Capture the cell that displays the provided text and extract its (x, y) central coordinate. 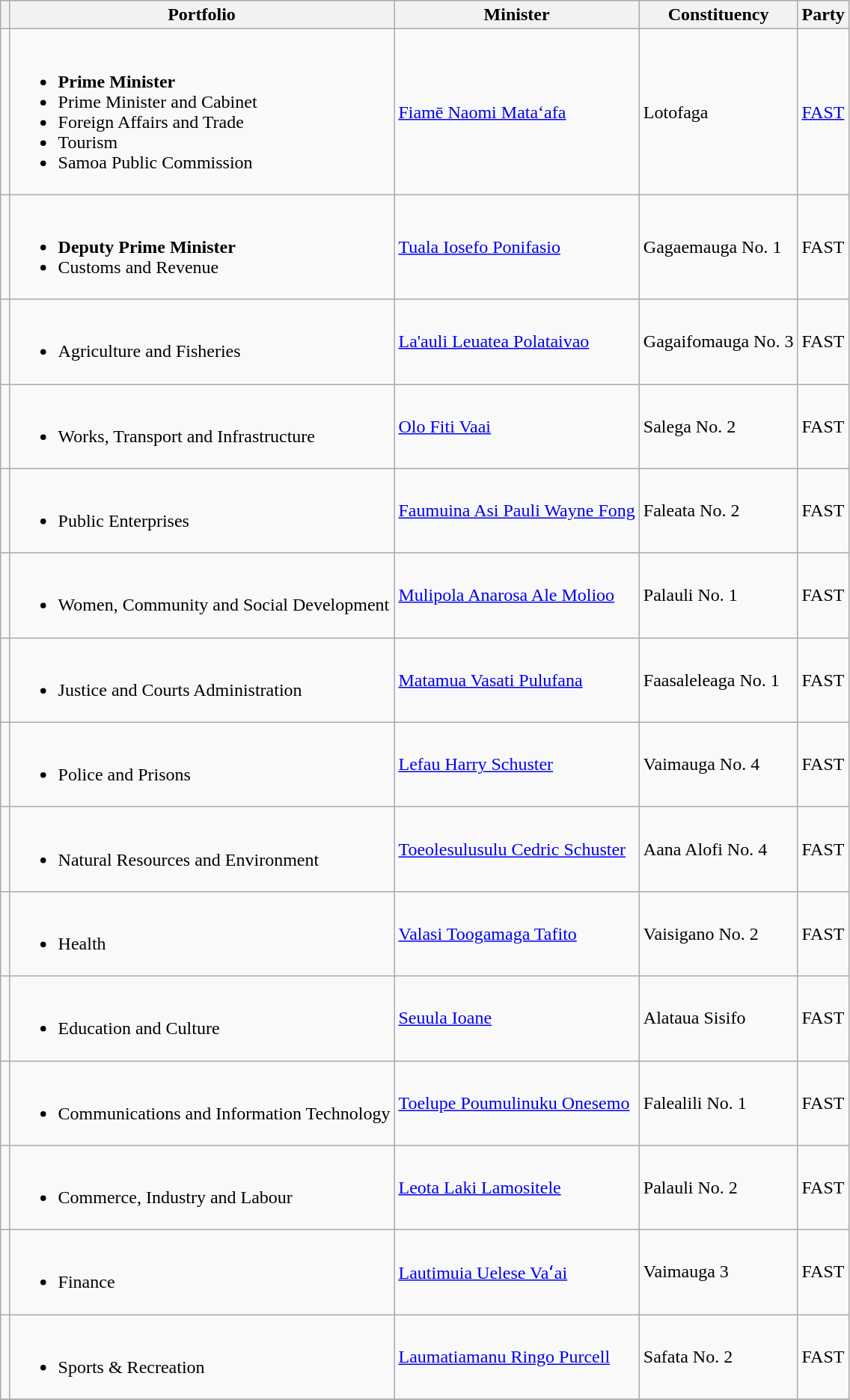
Lotofaga (718, 112)
Toelupe Poumulinuku Onesemo (516, 1103)
Vaisigano No. 2 (718, 934)
Health (202, 934)
Toeolesulusulu Cedric Schuster (516, 849)
Sports & Recreation (202, 1357)
Commerce, Industry and Labour (202, 1188)
Alataua Sisifo (718, 1018)
Gagaemauga No. 1 (718, 247)
Justice and Courts Administration (202, 679)
Tuala Iosefo Ponifasio (516, 247)
Lefau Harry Schuster (516, 765)
Safata No. 2 (718, 1357)
Lautimuia Uelese Vaʻai (516, 1272)
Vaimauga No. 4 (718, 765)
La'auli Leuatea Polataivao (516, 341)
Vaimauga 3 (718, 1272)
Portfolio (202, 15)
Seuula Ioane (516, 1018)
Deputy Prime MinisterCustoms and Revenue (202, 247)
Palauli No. 2 (718, 1188)
Mulipola Anarosa Ale Molioo (516, 596)
Leota Laki Lamositele (516, 1188)
Falealili No. 1 (718, 1103)
Works, Transport and Infrastructure (202, 427)
Laumatiamanu Ringo Purcell (516, 1357)
Olo Fiti Vaai (516, 427)
Aana Alofi No. 4 (718, 849)
Party (823, 15)
Police and Prisons (202, 765)
Agriculture and Fisheries (202, 341)
Education and Culture (202, 1018)
Gagaifomauga No. 3 (718, 341)
Faumuina Asi Pauli Wayne Fong (516, 510)
Matamua Vasati Pulufana (516, 679)
Finance (202, 1272)
Natural Resources and Environment (202, 849)
Faasaleleaga No. 1 (718, 679)
Communications and Information Technology (202, 1103)
Prime MinisterPrime Minister and CabinetForeign Affairs and TradeTourismSamoa Public Commission (202, 112)
Constituency (718, 15)
Faleata No. 2 (718, 510)
Minister (516, 15)
Public Enterprises (202, 510)
Women, Community and Social Development (202, 596)
Fiamē Naomi Mata‘afa (516, 112)
Palauli No. 1 (718, 596)
Valasi Toogamaga Tafito (516, 934)
Salega No. 2 (718, 427)
